For the text-containing cell, return its midpoint in [X, Y] coordinate format. 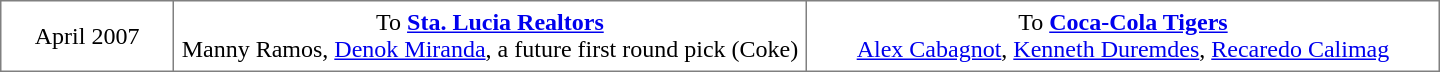
April 2007 [88, 36]
To Sta. Lucia RealtorsManny Ramos, Denok Miranda, a future first round pick (Coke) [490, 36]
To Coca-Cola TigersAlex Cabagnot, Kenneth Duremdes, Recaredo Calimag [1122, 36]
